Search for the cell housing the specified text and yield its [x, y] center coordinate. 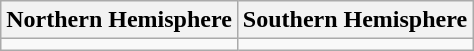
Northern Hemisphere [120, 20]
Southern Hemisphere [354, 20]
